Output the [X, Y] coordinate of the center of the cell containing the given text.  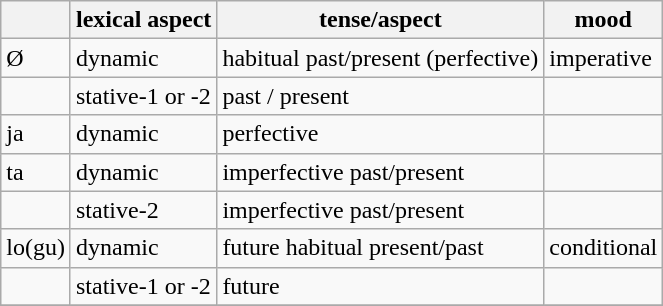
conditional [604, 248]
Ø [36, 58]
mood [604, 20]
future [380, 286]
ja [36, 134]
lo(gu) [36, 248]
perfective [380, 134]
stative-2 [143, 210]
tense/aspect [380, 20]
habitual past/present (perfective) [380, 58]
future habitual present/past [380, 248]
imperative [604, 58]
past / present [380, 96]
ta [36, 172]
lexical aspect [143, 20]
